Search for the cell housing the specified text and yield its (x, y) center coordinate. 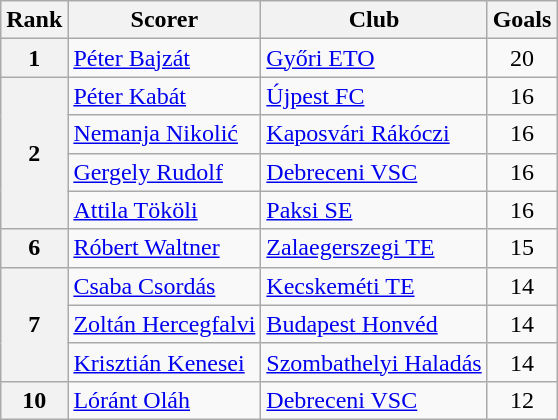
12 (522, 400)
Krisztián Kenesei (164, 362)
Paksi SE (374, 210)
Újpest FC (374, 96)
Győri ETO (374, 58)
15 (522, 248)
Lóránt Oláh (164, 400)
20 (522, 58)
Goals (522, 20)
Kaposvári Rákóczi (374, 134)
1 (34, 58)
Csaba Csordás (164, 286)
Gergely Rudolf (164, 172)
Zoltán Hercegfalvi (164, 324)
Péter Kabát (164, 96)
Szombathelyi Haladás (374, 362)
2 (34, 153)
6 (34, 248)
Zalaegerszegi TE (374, 248)
Budapest Honvéd (374, 324)
10 (34, 400)
Scorer (164, 20)
7 (34, 324)
Nemanja Nikolić (164, 134)
Club (374, 20)
Róbert Waltner (164, 248)
Rank (34, 20)
Attila Tököli (164, 210)
Kecskeméti TE (374, 286)
Péter Bajzát (164, 58)
